Search for the cell housing the specified text and yield its (x, y) center coordinate. 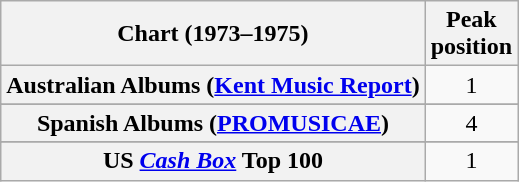
4 (471, 123)
Chart (1973–1975) (213, 34)
Australian Albums (Kent Music Report) (213, 85)
Spanish Albums (PROMUSICAE) (213, 123)
US Cash Box Top 100 (213, 161)
Peakposition (471, 34)
